Pinpoint the cell where the given text exists, returning its (X, Y) midpoint coordinate. 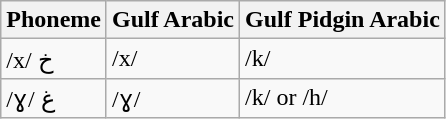
/x/ خ (54, 59)
/k/ or /h/ (343, 98)
Phoneme (54, 20)
/ɣ/ غ (54, 98)
/k/ (343, 59)
Gulf Pidgin Arabic (343, 20)
/ɣ/ (172, 98)
/x/ (172, 59)
Gulf Arabic (172, 20)
